Provide the (x, y) coordinate of the cell's center where the given text is located.  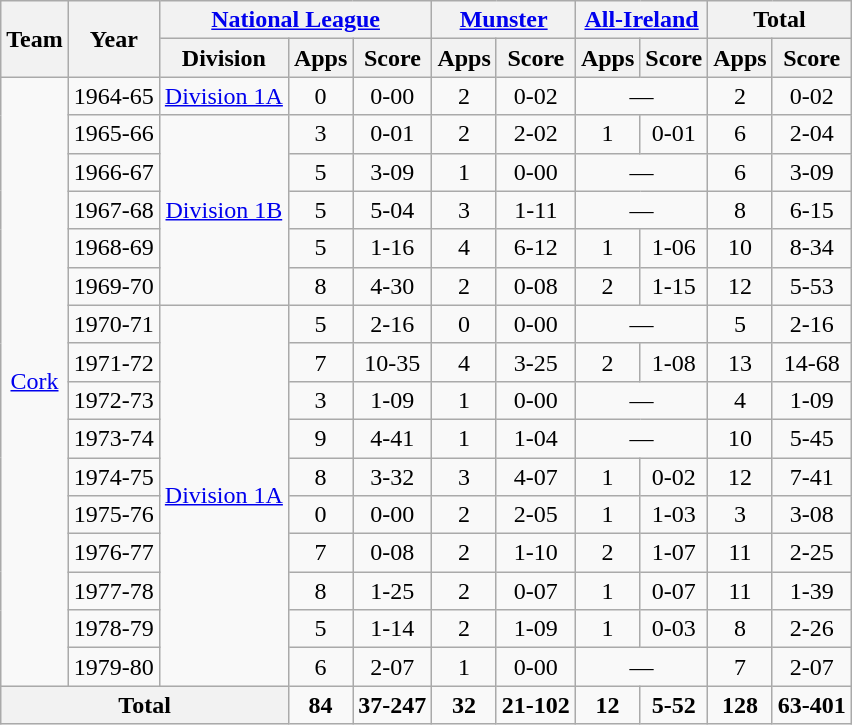
3-32 (392, 477)
1-04 (536, 438)
21-102 (536, 705)
1978-79 (114, 629)
Division 1B (224, 210)
3-25 (536, 362)
1974-75 (114, 477)
3-08 (812, 515)
14-68 (812, 362)
5-04 (392, 210)
1965-66 (114, 134)
1-25 (392, 591)
2-25 (812, 553)
6-12 (536, 248)
2-04 (812, 134)
1-16 (392, 248)
4-30 (392, 286)
Munster (504, 20)
All-Ireland (641, 20)
National League (296, 20)
0-03 (674, 629)
1-11 (536, 210)
128 (740, 705)
1976-77 (114, 553)
2-05 (536, 515)
1-39 (812, 591)
10-35 (392, 362)
1972-73 (114, 400)
7-41 (812, 477)
1967-68 (114, 210)
Year (114, 39)
1964-65 (114, 96)
1-10 (536, 553)
2-02 (536, 134)
1-08 (674, 362)
5-53 (812, 286)
13 (740, 362)
1973-74 (114, 438)
84 (320, 705)
Team (35, 39)
37-247 (392, 705)
1971-72 (114, 362)
1977-78 (114, 591)
32 (464, 705)
Cork (35, 382)
63-401 (812, 705)
1966-67 (114, 172)
1-03 (674, 515)
1-07 (674, 553)
9 (320, 438)
Division (224, 58)
6-15 (812, 210)
4-41 (392, 438)
1969-70 (114, 286)
1-14 (392, 629)
1-06 (674, 248)
1-15 (674, 286)
4-07 (536, 477)
2-26 (812, 629)
5-45 (812, 438)
1970-71 (114, 324)
5-52 (674, 705)
1968-69 (114, 248)
1975-76 (114, 515)
8-34 (812, 248)
1979-80 (114, 667)
